Locate the cell with the specified text and output its [X, Y] center coordinate. 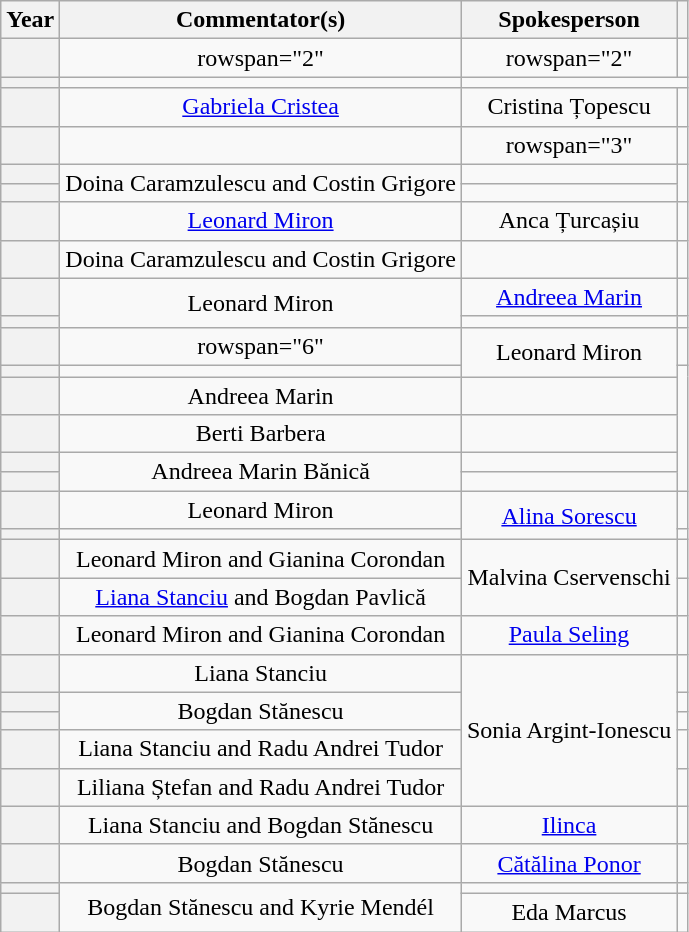
Liana Stanciu and Bogdan Pavlică [261, 597]
Liana Stanciu and Bogdan Stănescu [261, 825]
Cătălina Ponor [568, 863]
Sonia Argint-Ionescu [568, 730]
Liana Stanciu [261, 673]
Gabriela Cristea [261, 107]
Liana Stanciu and Radu Andrei Tudor [261, 749]
Cristina Țopescu [568, 107]
Year [30, 20]
Ilinca [568, 825]
Andreea Marin Bănică [261, 472]
Eda Marcus [568, 912]
Anca Țurcașiu [568, 221]
Malvina Cservenschi [568, 578]
Alina Sorescu [568, 516]
rowspan="3" [568, 145]
Berti Barbera [261, 434]
Bogdan Stănescu and Kyrie Mendél [261, 906]
Commentator(s) [261, 20]
Paula Seling [568, 635]
Spokesperson [568, 20]
Liliana Ștefan and Radu Andrei Tudor [261, 787]
rowspan="6" [261, 346]
